For the text-containing cell, return its midpoint in [x, y] coordinate format. 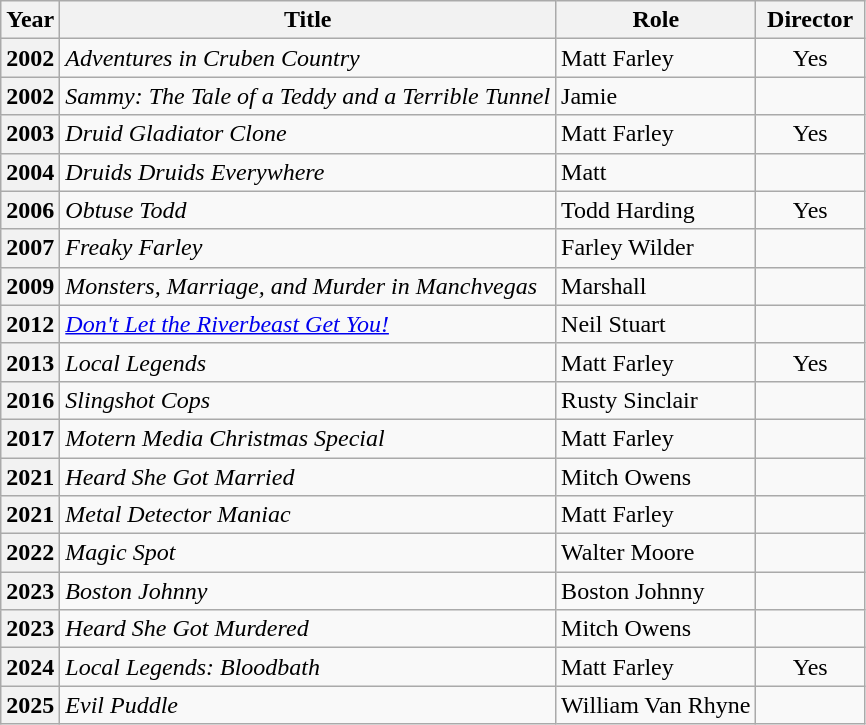
Slingshot Cops [308, 400]
2009 [30, 286]
2004 [30, 172]
2007 [30, 248]
Jamie [656, 96]
Role [656, 20]
Freaky Farley [308, 248]
William Van Rhyne [656, 705]
Obtuse Todd [308, 210]
Year [30, 20]
Don't Let the Riverbeast Get You! [308, 324]
Marshall [656, 286]
Matt [656, 172]
Local Legends [308, 362]
Heard She Got Murdered [308, 629]
Sammy: The Tale of a Teddy and a Terrible Tunnel [308, 96]
2016 [30, 400]
Director [810, 20]
2025 [30, 705]
2013 [30, 362]
Walter Moore [656, 553]
Local Legends: Bloodbath [308, 667]
2012 [30, 324]
Todd Harding [656, 210]
Magic Spot [308, 553]
Monsters, Marriage, and Murder in Manchvegas [308, 286]
2017 [30, 438]
Evil Puddle [308, 705]
2024 [30, 667]
Heard She Got Married [308, 477]
Adventures in Cruben Country [308, 58]
Druids Druids Everywhere [308, 172]
Neil Stuart [656, 324]
2003 [30, 134]
Druid Gladiator Clone [308, 134]
Metal Detector Maniac [308, 515]
2006 [30, 210]
Motern Media Christmas Special [308, 438]
2022 [30, 553]
Title [308, 20]
Rusty Sinclair [656, 400]
Farley Wilder [656, 248]
